Detect which cell encompasses the target text, then output its [x, y] center coordinate. 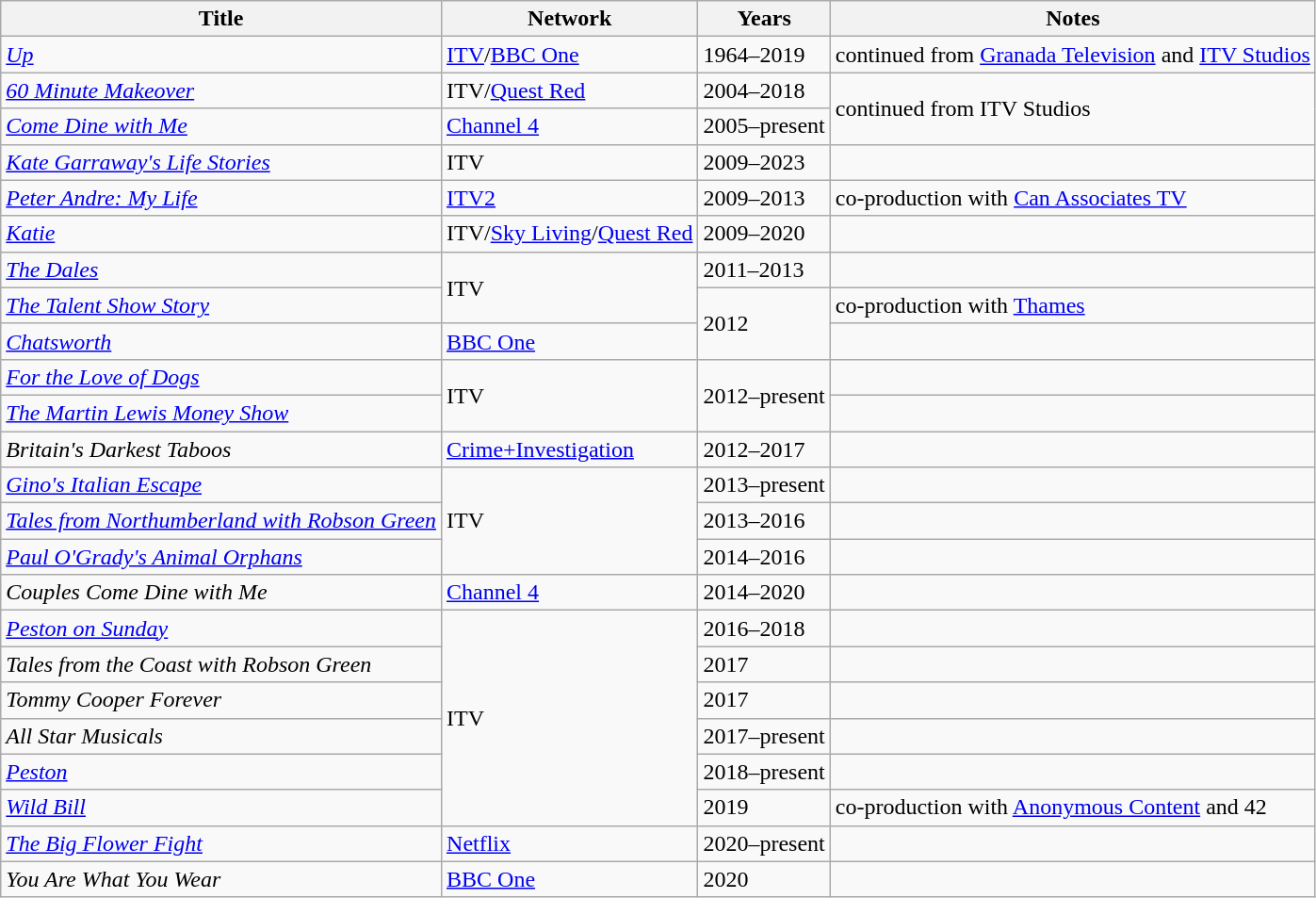
ITV/Quest Red [570, 90]
Peter Andre: My Life [221, 198]
Wild Bill [221, 808]
2012–present [764, 395]
ITV/BBC One [570, 55]
Katie [221, 234]
Come Dine with Me [221, 126]
Tales from Northumberland with Robson Green [221, 521]
Britain's Darkest Taboos [221, 449]
2009–2023 [764, 162]
continued from Granada Television and ITV Studios [1072, 55]
Couples Come Dine with Me [221, 593]
60 Minute Makeover [221, 90]
co-production with Can Associates TV [1072, 198]
co-production with Anonymous Content and 42 [1072, 808]
The Dales [221, 269]
2009–2013 [764, 198]
Title [221, 19]
2020–present [764, 843]
Peston on Sunday [221, 629]
2013–present [764, 485]
2009–2020 [764, 234]
Netflix [570, 843]
Paul O'Grady's Animal Orphans [221, 557]
2011–2013 [764, 269]
2014–2020 [764, 593]
Years [764, 19]
The Big Flower Fight [221, 843]
1964–2019 [764, 55]
The Talent Show Story [221, 305]
You Are What You Wear [221, 879]
2016–2018 [764, 629]
Tommy Cooper Forever [221, 700]
The Martin Lewis Money Show [221, 413]
2005–present [764, 126]
co-production with Thames [1072, 305]
For the Love of Dogs [221, 377]
Gino's Italian Escape [221, 485]
2012 [764, 323]
2020 [764, 879]
2004–2018 [764, 90]
2014–2016 [764, 557]
ITV/Sky Living/Quest Red [570, 234]
2018–present [764, 772]
Chatsworth [221, 341]
2019 [764, 808]
Tales from the Coast with Robson Green [221, 664]
Crime+Investigation [570, 449]
Kate Garraway's Life Stories [221, 162]
Network [570, 19]
2012–2017 [764, 449]
All Star Musicals [221, 736]
2017–present [764, 736]
2013–2016 [764, 521]
continued from ITV Studios [1072, 108]
ITV2 [570, 198]
Notes [1072, 19]
Peston [221, 772]
Up [221, 55]
